Identify which cell holds the provided text, then report its [x, y] central coordinate. 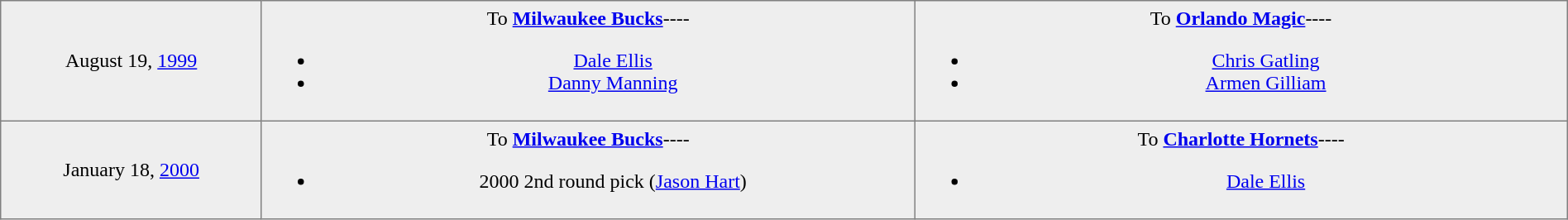
To Charlotte Hornets----Dale Ellis [1241, 170]
August 19, 1999 [131, 61]
To Orlando Magic----Chris GatlingArmen Gilliam [1241, 61]
To Milwaukee Bucks----Dale EllisDanny Manning [587, 61]
January 18, 2000 [131, 170]
To Milwaukee Bucks----2000 2nd round pick (Jason Hart) [587, 170]
